From the cell containing the given text, extract its center point as [X, Y] coordinate. 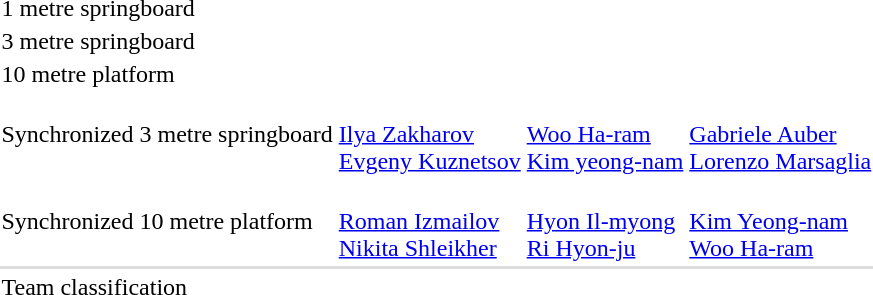
10 metre platform [167, 74]
Ilya ZakharovEvgeny Kuznetsov [430, 134]
3 metre springboard [167, 41]
Woo Ha-ramKim yeong-nam [605, 134]
Gabriele AuberLorenzo Marsaglia [780, 134]
Roman IzmailovNikita Shleikher [430, 221]
Hyon Il-myongRi Hyon-ju [605, 221]
Kim Yeong-namWoo Ha-ram [780, 221]
Synchronized 10 metre platform [167, 221]
Synchronized 3 metre springboard [167, 134]
